Pinpoint the cell where the given text exists, returning its [x, y] midpoint coordinate. 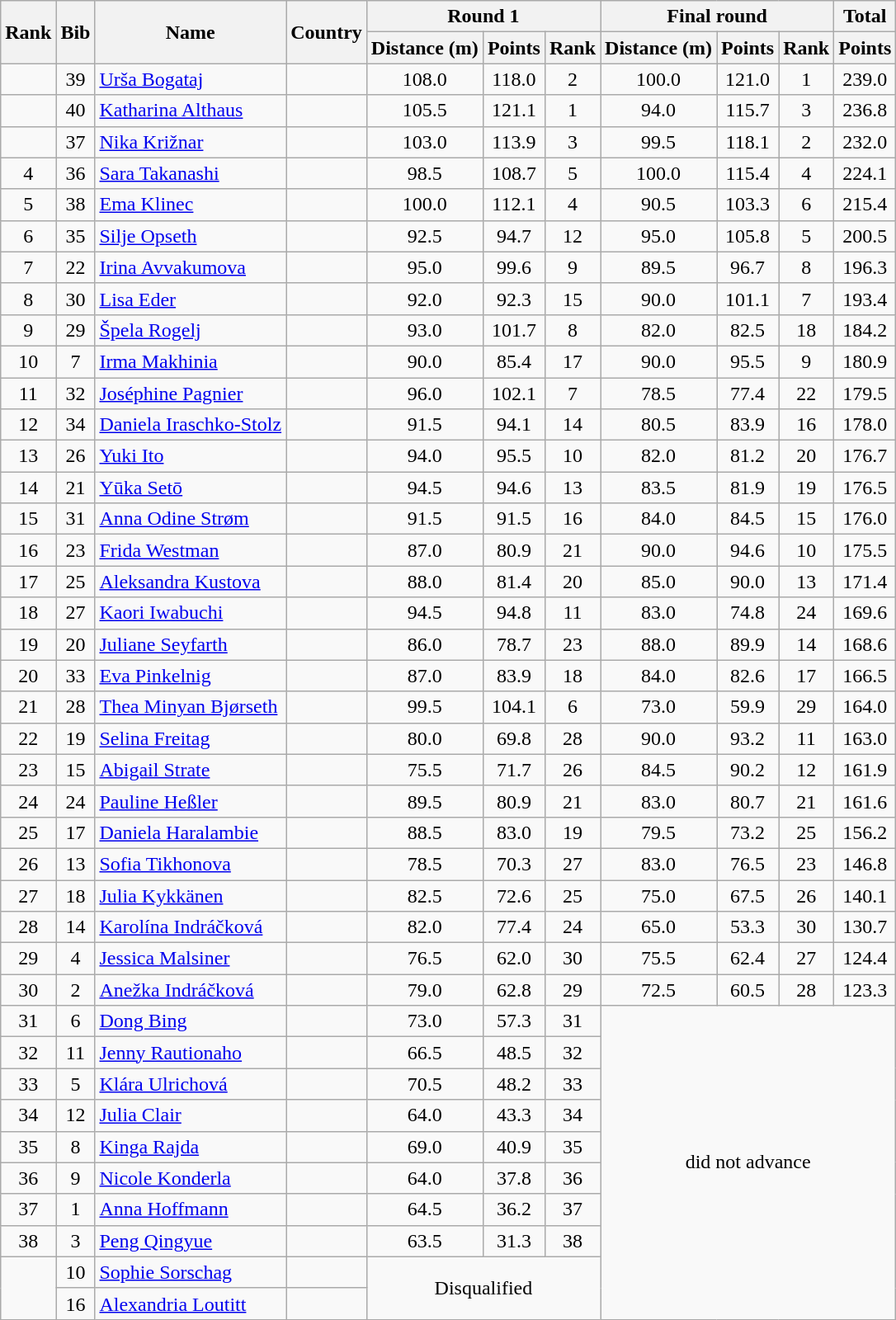
78.7 [513, 644]
Peng Qingyue [191, 1241]
124.4 [865, 959]
176.0 [865, 519]
96.7 [747, 267]
70.5 [424, 1084]
80.0 [424, 738]
Špela Rogelj [191, 330]
Daniela Iraschko-Stolz [191, 425]
57.3 [513, 1021]
Irma Makhinia [191, 361]
79.5 [658, 832]
Yūka Setō [191, 488]
Eva Pinkelnig [191, 676]
140.1 [865, 895]
62.4 [747, 959]
103.3 [747, 205]
163.0 [865, 738]
Name [191, 32]
Nika Križnar [191, 142]
168.6 [865, 644]
Anežka Indráčková [191, 990]
60.5 [747, 990]
72.5 [658, 990]
74.8 [747, 613]
196.3 [865, 267]
did not advance [748, 1163]
112.1 [513, 205]
Joséphine Pagnier [191, 394]
Bib [76, 32]
176.7 [865, 456]
Jenny Rautionaho [191, 1053]
146.8 [865, 864]
94.7 [513, 236]
70.3 [513, 864]
65.0 [658, 927]
43.3 [513, 1115]
Sofia Tikhonova [191, 864]
Jessica Malsiner [191, 959]
86.0 [424, 644]
101.1 [747, 299]
Juliane Seyfarth [191, 644]
93.2 [747, 738]
Disqualified [483, 1288]
62.8 [513, 990]
Frida Westman [191, 550]
Katharina Althaus [191, 111]
Total [865, 16]
98.5 [424, 173]
85.4 [513, 361]
99.6 [513, 267]
161.6 [865, 801]
71.7 [513, 770]
215.4 [865, 205]
94.1 [513, 425]
Aleksandra Kustova [191, 582]
63.5 [424, 1241]
Selina Freitag [191, 738]
Julia Clair [191, 1115]
224.1 [865, 173]
Final round [718, 16]
Lisa Eder [191, 299]
69.8 [513, 738]
108.7 [513, 173]
92.5 [424, 236]
Daniela Haralambie [191, 832]
85.0 [658, 582]
113.9 [513, 142]
96.0 [424, 394]
Irina Avvakumova [191, 267]
104.1 [513, 707]
53.3 [747, 927]
48.5 [513, 1053]
Country [327, 32]
118.0 [513, 79]
Thea Minyan Bjørseth [191, 707]
62.0 [513, 959]
171.4 [865, 582]
Nicole Konderla [191, 1178]
88.5 [424, 832]
Abigail Strate [191, 770]
93.0 [424, 330]
115.4 [747, 173]
Round 1 [483, 16]
180.9 [865, 361]
Ema Klinec [191, 205]
Karolína Indráčková [191, 927]
Klára Ulrichová [191, 1084]
175.5 [865, 550]
36.2 [513, 1209]
161.9 [865, 770]
Kaori Iwabuchi [191, 613]
73.2 [747, 832]
178.0 [865, 425]
184.2 [865, 330]
80.5 [658, 425]
90.2 [747, 770]
166.5 [865, 676]
59.9 [747, 707]
239.0 [865, 79]
Anna Odine Strøm [191, 519]
115.7 [747, 111]
Anna Hoffmann [191, 1209]
82.6 [747, 676]
121.1 [513, 111]
236.8 [865, 111]
92.0 [424, 299]
118.1 [747, 142]
72.6 [513, 895]
121.0 [747, 79]
179.5 [865, 394]
64.5 [424, 1209]
40 [76, 111]
103.0 [424, 142]
156.2 [865, 832]
232.0 [865, 142]
108.0 [424, 79]
39 [76, 79]
105.8 [747, 236]
89.9 [747, 644]
48.2 [513, 1084]
164.0 [865, 707]
40.9 [513, 1147]
169.6 [865, 613]
Urša Bogataj [191, 79]
105.5 [424, 111]
193.4 [865, 299]
Alexandria Loutitt [191, 1303]
66.5 [424, 1053]
Sophie Sorschag [191, 1272]
123.3 [865, 990]
Kinga Rajda [191, 1147]
Pauline Heßler [191, 801]
69.0 [424, 1147]
79.0 [424, 990]
Sara Takanashi [191, 173]
Julia Kykkänen [191, 895]
81.4 [513, 582]
102.1 [513, 394]
92.3 [513, 299]
81.2 [747, 456]
Silje Opseth [191, 236]
81.9 [747, 488]
80.7 [747, 801]
Dong Bing [191, 1021]
176.5 [865, 488]
75.0 [658, 895]
200.5 [865, 236]
94.8 [513, 613]
90.5 [658, 205]
Yuki Ito [191, 456]
31.3 [513, 1241]
37.8 [513, 1178]
67.5 [747, 895]
83.5 [658, 488]
130.7 [865, 927]
101.7 [513, 330]
